Capture the cell that displays the provided text and extract its [x, y] central coordinate. 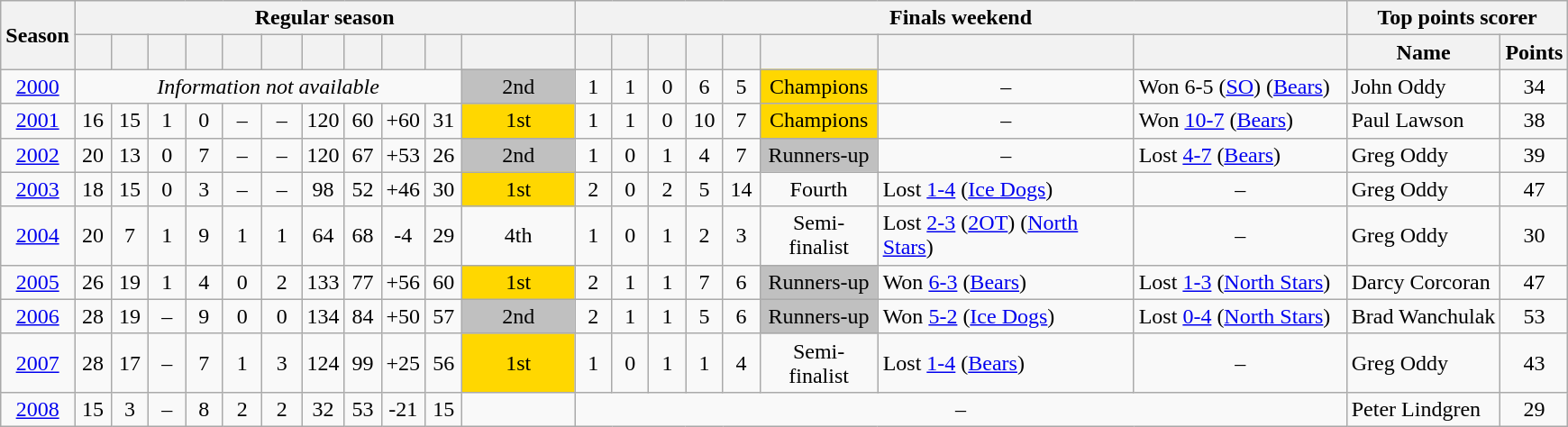
8 [204, 409]
Top points scorer [1457, 18]
134 [323, 316]
2002 [38, 155]
+56 [404, 282]
39 [1534, 155]
56 [443, 362]
77 [362, 282]
67 [362, 155]
31 [443, 121]
Lost 1-4 (Ice Dogs) [1006, 189]
84 [362, 316]
John Oddy [1424, 86]
16 [92, 121]
32 [323, 409]
Lost 2-3 (2OT) (North Stars) [1006, 236]
-4 [404, 236]
4th [519, 236]
+53 [404, 155]
2008 [38, 409]
Peter Lindgren [1424, 409]
+46 [404, 189]
Won 6-5 (SO) (Bears) [1240, 86]
Fourth [818, 189]
Paul Lawson [1424, 121]
Information not available [268, 86]
Lost 1-4 (Bears) [1006, 362]
Season [38, 35]
10 [705, 121]
+60 [404, 121]
Brad Wanchulak [1424, 316]
2005 [38, 282]
Lost 4-7 (Bears) [1240, 155]
+50 [404, 316]
Points [1534, 52]
2003 [38, 189]
Name [1424, 52]
Finals weekend [961, 18]
Lost 1-3 (North Stars) [1240, 282]
57 [443, 316]
Regular season [324, 18]
34 [1534, 86]
14 [741, 189]
2000 [38, 86]
2006 [38, 316]
133 [323, 282]
Won 5-2 (Ice Dogs) [1006, 316]
13 [130, 155]
Won 6-3 (Bears) [1006, 282]
98 [323, 189]
2007 [38, 362]
43 [1534, 362]
18 [92, 189]
124 [323, 362]
-21 [404, 409]
52 [362, 189]
38 [1534, 121]
99 [362, 362]
+25 [404, 362]
Darcy Corcoran [1424, 282]
68 [362, 236]
Lost 0-4 (North Stars) [1240, 316]
Won 10-7 (Bears) [1240, 121]
17 [130, 362]
64 [323, 236]
2004 [38, 236]
2001 [38, 121]
